Scan for the cell matching the given text and deliver its (X, Y) coordinate at center. 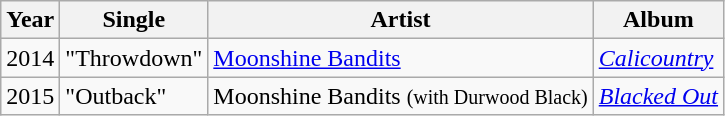
Moonshine Bandits (400, 58)
Calicountry (658, 58)
Single (134, 20)
Album (658, 20)
"Throwdown" (134, 58)
Moonshine Bandits (with Durwood Black) (400, 96)
Blacked Out (658, 96)
2015 (30, 96)
Year (30, 20)
"Outback" (134, 96)
2014 (30, 58)
Artist (400, 20)
